From the cell containing the given text, extract its center point as (X, Y) coordinate. 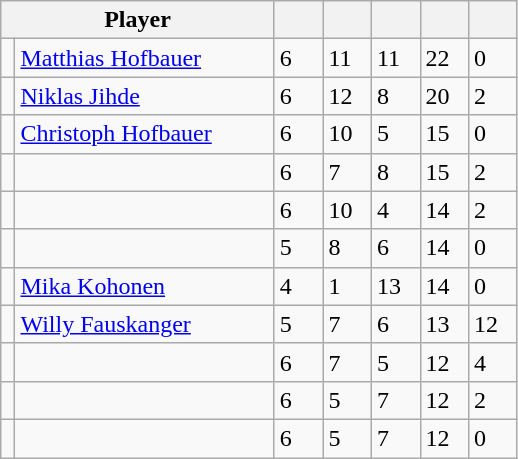
Player (138, 20)
Matthias Hofbauer (144, 58)
22 (444, 58)
1 (348, 286)
20 (444, 96)
Mika Kohonen (144, 286)
Christoph Hofbauer (144, 134)
Willy Fauskanger (144, 324)
Niklas Jihde (144, 96)
